Return the (x, y) coordinate for the center point of the cell that contains the specified text.  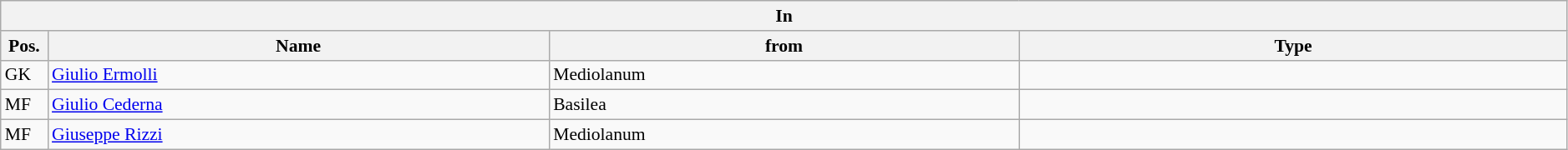
Type (1293, 46)
from (784, 46)
In (784, 16)
Giuseppe Rizzi (298, 135)
Pos. (24, 46)
Basilea (784, 105)
GK (24, 75)
Giulio Cederna (298, 105)
Name (298, 46)
Giulio Ermolli (298, 75)
